Locate the cell with the specified text and output its (x, y) center coordinate. 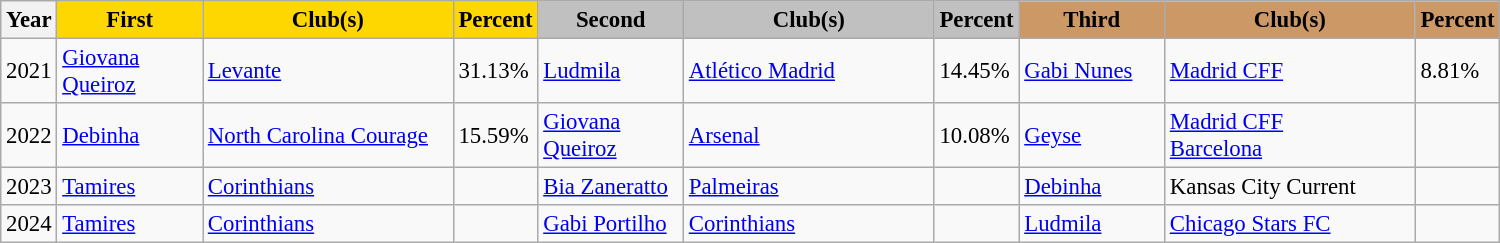
14.45% (976, 72)
15.59% (496, 136)
10.08% (976, 136)
First (130, 20)
Levante (328, 72)
Palmeiras (810, 187)
Third (1092, 20)
2022 (29, 136)
Gabi Nunes (1092, 72)
31.13% (496, 72)
Chicago Stars FC (1290, 224)
Second (611, 20)
2021 (29, 72)
8.81% (1458, 72)
Geyse (1092, 136)
North Carolina Courage (328, 136)
2023 (29, 187)
Kansas City Current (1290, 187)
Arsenal (810, 136)
Madrid CFF (1290, 72)
Madrid CFF Barcelona (1290, 136)
2024 (29, 224)
Year (29, 20)
Atlético Madrid (810, 72)
Gabi Portilho (611, 224)
Bia Zaneratto (611, 187)
